From the cell containing the given text, extract its center point as [x, y] coordinate. 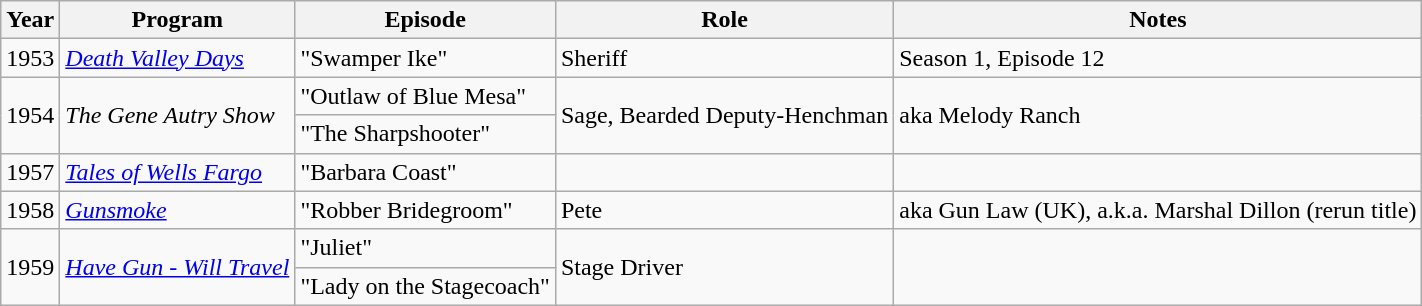
Sheriff [724, 58]
"Outlaw of Blue Mesa" [426, 96]
1959 [30, 267]
Stage Driver [724, 267]
"Swamper Ike" [426, 58]
Pete [724, 210]
Tales of Wells Fargo [178, 172]
Gunsmoke [178, 210]
"Lady on the Stagecoach" [426, 286]
1958 [30, 210]
1953 [30, 58]
Death Valley Days [178, 58]
"Robber Bridegroom" [426, 210]
Notes [1158, 20]
aka Melody Ranch [1158, 115]
Program [178, 20]
1957 [30, 172]
Have Gun - Will Travel [178, 267]
Season 1, Episode 12 [1158, 58]
The Gene Autry Show [178, 115]
Episode [426, 20]
"Barbara Coast" [426, 172]
aka Gun Law (UK), a.k.a. Marshal Dillon (rerun title) [1158, 210]
Role [724, 20]
Sage, Bearded Deputy-Henchman [724, 115]
"Juliet" [426, 248]
1954 [30, 115]
Year [30, 20]
"The Sharpshooter" [426, 134]
